Identify which cell holds the provided text, then report its (X, Y) central coordinate. 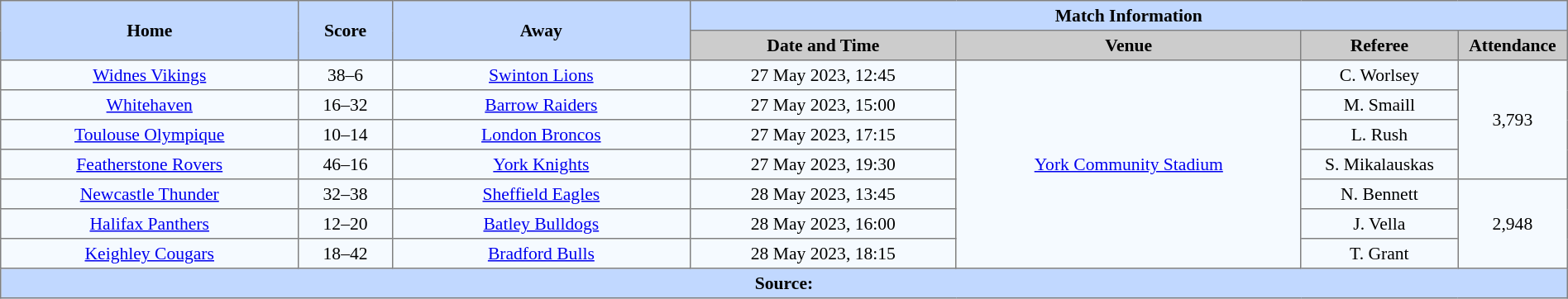
28 May 2023, 13:45 (823, 194)
L. Rush (1379, 135)
Score (346, 31)
Home (150, 31)
32–38 (346, 194)
Sheffield Eagles (541, 194)
27 May 2023, 19:30 (823, 164)
London Broncos (541, 135)
27 May 2023, 15:00 (823, 105)
York Community Stadium (1128, 164)
Date and Time (823, 45)
Barrow Raiders (541, 105)
18–42 (346, 254)
Bradford Bulls (541, 254)
27 May 2023, 12:45 (823, 75)
Source: (784, 283)
Batley Bulldogs (541, 224)
S. Mikalauskas (1379, 164)
Keighley Cougars (150, 254)
2,948 (1513, 224)
M. Smaill (1379, 105)
Referee (1379, 45)
T. Grant (1379, 254)
38–6 (346, 75)
Match Information (1128, 16)
10–14 (346, 135)
Away (541, 31)
York Knights (541, 164)
16–32 (346, 105)
46–16 (346, 164)
Whitehaven (150, 105)
J. Vella (1379, 224)
28 May 2023, 18:15 (823, 254)
27 May 2023, 17:15 (823, 135)
Halifax Panthers (150, 224)
12–20 (346, 224)
3,793 (1513, 120)
C. Worlsey (1379, 75)
Toulouse Olympique (150, 135)
Featherstone Rovers (150, 164)
Venue (1128, 45)
N. Bennett (1379, 194)
Widnes Vikings (150, 75)
Newcastle Thunder (150, 194)
Swinton Lions (541, 75)
Attendance (1513, 45)
28 May 2023, 16:00 (823, 224)
